Identify which cell holds the provided text, then report its [x, y] central coordinate. 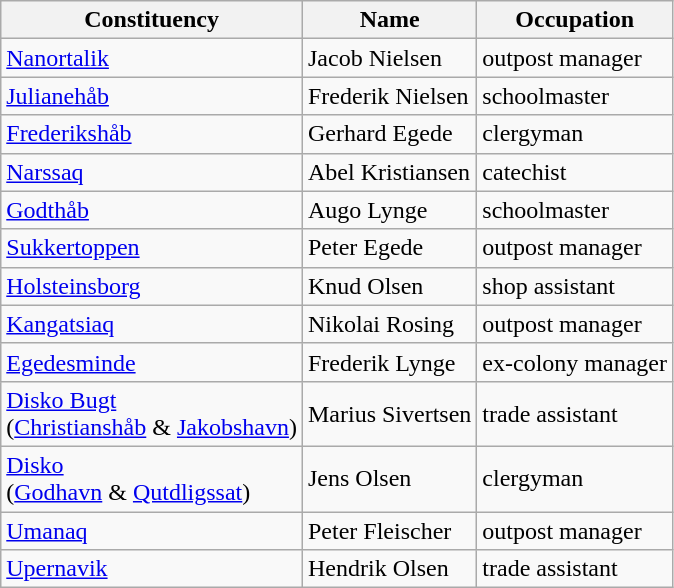
Holsteinsborg [152, 286]
Augo Lynge [389, 210]
Frederik Lynge [389, 362]
shop assistant [575, 286]
ex-colony manager [575, 362]
Peter Egede [389, 248]
Abel Kristiansen [389, 172]
Gerhard Egede [389, 134]
Jens Olsen [389, 478]
Frederikshåb [152, 134]
Jacob Nielsen [389, 58]
catechist [575, 172]
Sukkertoppen [152, 248]
Occupation [575, 20]
Hendrik Olsen [389, 569]
Kangatsiaq [152, 324]
Name [389, 20]
Narssaq [152, 172]
Constituency [152, 20]
Peter Fleischer [389, 531]
Nikolai Rosing [389, 324]
Nanortalik [152, 58]
Julianehåb [152, 96]
Disko(Godhavn & Qutdligssat) [152, 478]
Egedesminde [152, 362]
Disko Bugt(Christianshåb & Jakobshavn) [152, 414]
Frederik Nielsen [389, 96]
Upernavik [152, 569]
Knud Olsen [389, 286]
Umanaq [152, 531]
Godthåb [152, 210]
Marius Sivertsen [389, 414]
